Pinpoint the cell where the given text exists, returning its [X, Y] midpoint coordinate. 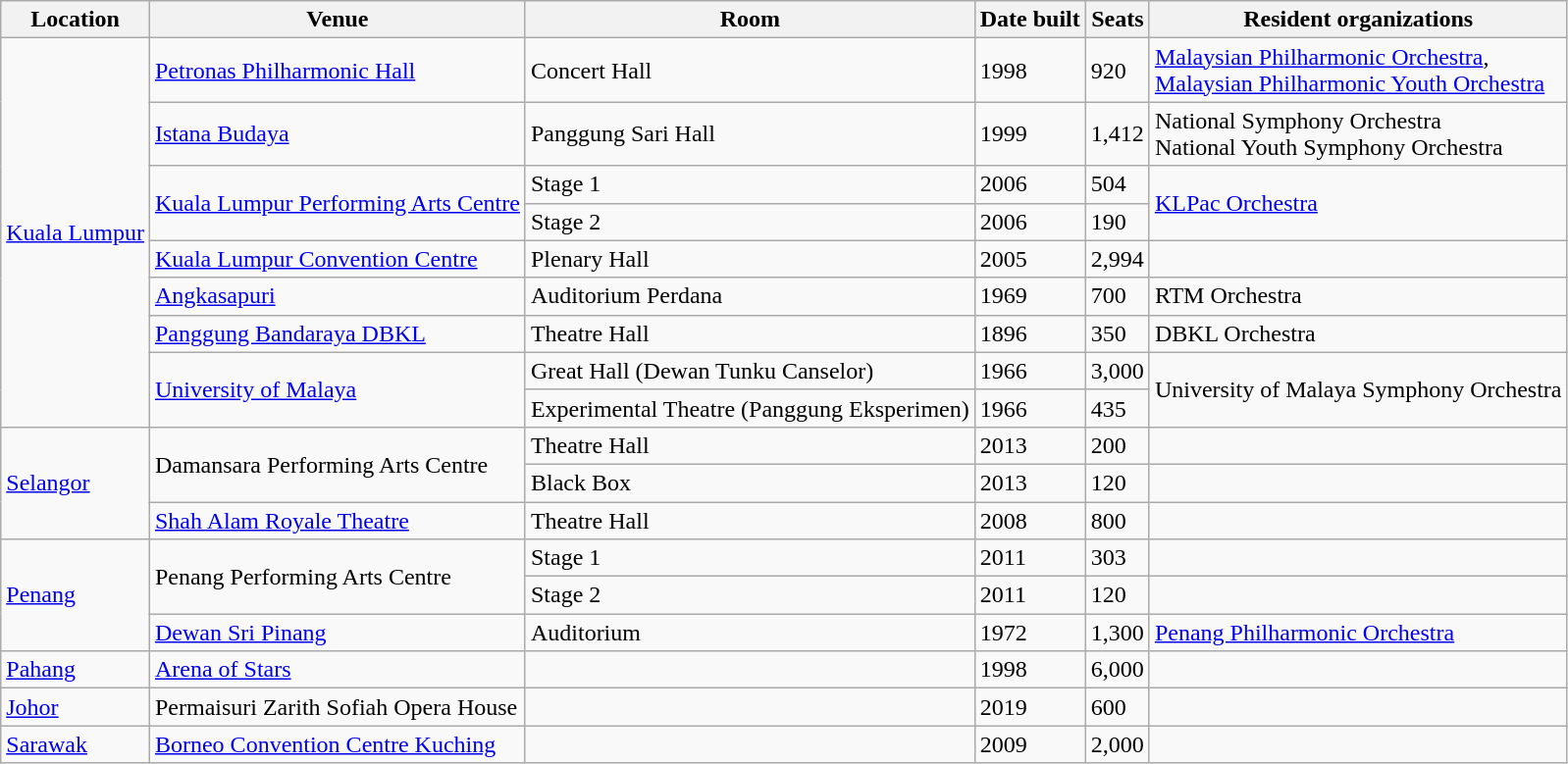
Petronas Philharmonic Hall [338, 71]
2,994 [1117, 259]
Black Box [750, 483]
1,300 [1117, 633]
350 [1117, 333]
DBKL Orchestra [1358, 333]
2008 [1030, 521]
University of Malaya [338, 389]
700 [1117, 296]
2,000 [1117, 744]
Kuala Lumpur Performing Arts Centre [338, 203]
Permaisuri Zarith Sofiah Opera House [338, 707]
1972 [1030, 633]
Venue [338, 20]
Auditorium Perdana [750, 296]
1,412 [1117, 133]
600 [1117, 707]
University of Malaya Symphony Orchestra [1358, 389]
1999 [1030, 133]
1896 [1030, 333]
920 [1117, 71]
Arena of Stars [338, 670]
Auditorium [750, 633]
Concert Hall [750, 71]
Damansara Performing Arts Centre [338, 464]
National Symphony OrchestraNational Youth Symphony Orchestra [1358, 133]
Istana Budaya [338, 133]
Penang Philharmonic Orchestra [1358, 633]
RTM Orchestra [1358, 296]
Seats [1117, 20]
Pahang [76, 670]
KLPac Orchestra [1358, 203]
Johor [76, 707]
200 [1117, 445]
Sarawak [76, 744]
3,000 [1117, 371]
2009 [1030, 744]
Malaysian Philharmonic Orchestra,Malaysian Philharmonic Youth Orchestra [1358, 71]
800 [1117, 521]
Resident organizations [1358, 20]
Penang Performing Arts Centre [338, 577]
435 [1117, 408]
Plenary Hall [750, 259]
Selangor [76, 483]
2019 [1030, 707]
Room [750, 20]
1969 [1030, 296]
Shah Alam Royale Theatre [338, 521]
Location [76, 20]
Panggung Sari Hall [750, 133]
303 [1117, 558]
Experimental Theatre (Panggung Eksperimen) [750, 408]
6,000 [1117, 670]
Borneo Convention Centre Kuching [338, 744]
Kuala Lumpur [76, 233]
Date built [1030, 20]
Panggung Bandaraya DBKL [338, 333]
190 [1117, 222]
2005 [1030, 259]
Kuala Lumpur Convention Centre [338, 259]
Angkasapuri [338, 296]
Dewan Sri Pinang [338, 633]
Great Hall (Dewan Tunku Canselor) [750, 371]
Penang [76, 595]
504 [1117, 184]
